Return [x, y] of the center of cell containing provided text 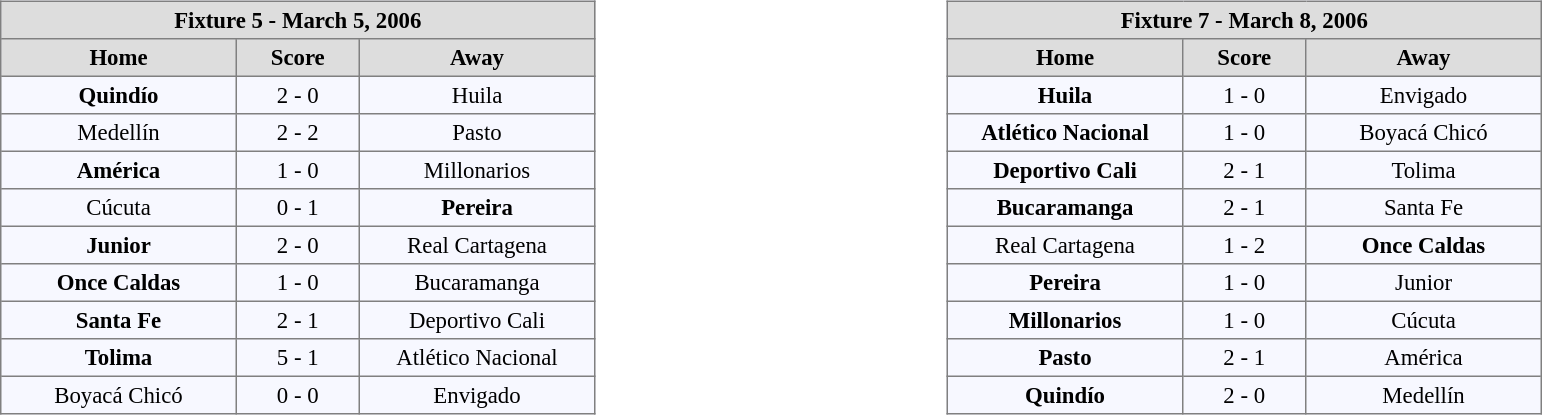
0 - 0 [298, 395]
2 - 2 [298, 133]
0 - 1 [298, 208]
1 - 2 [1244, 245]
Fixture 7 - March 8, 2006 [1244, 20]
5 - 1 [298, 358]
Fixture 5 - March 5, 2006 [298, 20]
